Capture the cell that displays the provided text and extract its [x, y] central coordinate. 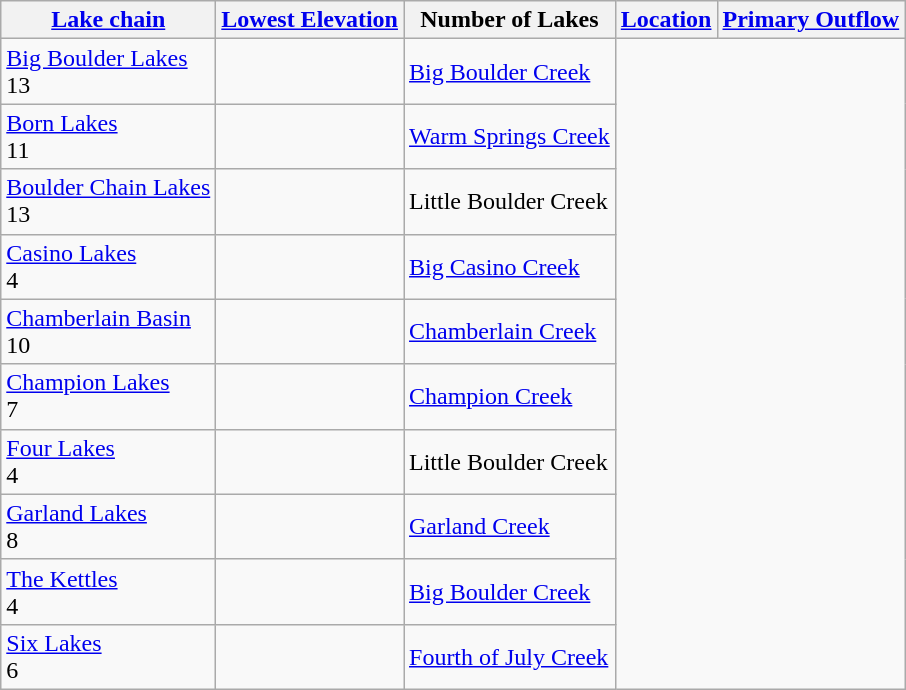
Primary Outflow [811, 20]
Location [666, 20]
Big Boulder Lakes 13 [108, 72]
Boulder Chain Lakes 13 [108, 202]
The Kettles 4 [108, 592]
Champion Lakes 7 [108, 396]
Big Casino Creek [510, 266]
Born Lakes 11 [108, 136]
Chamberlain Creek [510, 332]
Lowest Elevation [310, 20]
Fourth of July Creek [510, 656]
Garland Creek [510, 526]
Warm Springs Creek [510, 136]
Champion Creek [510, 396]
Chamberlain Basin 10 [108, 332]
Garland Lakes 8 [108, 526]
Six Lakes 6 [108, 656]
Four Lakes 4 [108, 462]
Casino Lakes 4 [108, 266]
Number of Lakes [510, 20]
Lake chain [108, 20]
